For the text-containing cell, return its midpoint in [x, y] coordinate format. 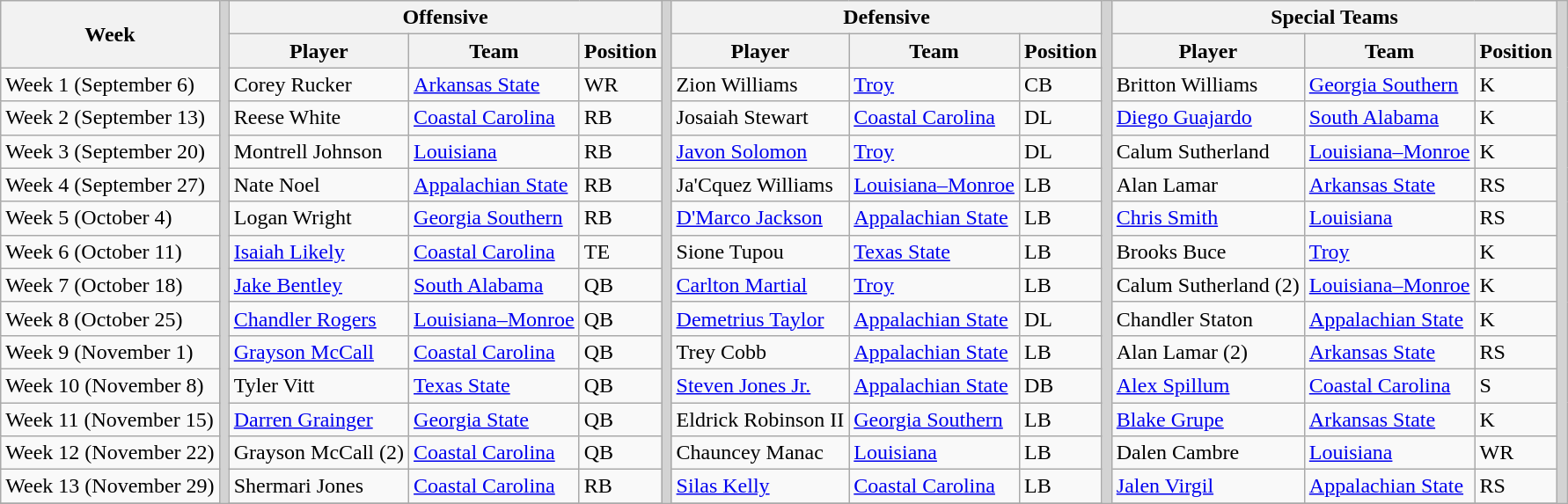
Corey Rucker [319, 84]
Special Teams [1334, 18]
Week 8 (October 25) [110, 318]
S [1516, 385]
Isaiah Likely [319, 252]
Week 9 (November 1) [110, 352]
Brooks Buce [1207, 252]
Carlton Martial [760, 285]
Defensive [887, 18]
Ja'Cquez Williams [760, 185]
Britton Williams [1207, 84]
D'Marco Jackson [760, 218]
Eldrick Robinson II [760, 420]
Javon Solomon [760, 151]
Offensive [445, 18]
Alan Lamar (2) [1207, 352]
Silas Kelly [760, 486]
TE [620, 252]
Trey Cobb [760, 352]
Week 4 (September 27) [110, 185]
Grayson McCall [319, 352]
Week 2 (September 13) [110, 118]
Week [110, 34]
Shermari Jones [319, 486]
Josaiah Stewart [760, 118]
CB [1060, 84]
Calum Sutherland (2) [1207, 285]
Alex Spillum [1207, 385]
Week 6 (October 11) [110, 252]
Nate Noel [319, 185]
Chandler Rogers [319, 318]
Week 3 (September 20) [110, 151]
Georgia State [495, 420]
Tyler Vitt [319, 385]
Reese White [319, 118]
Week 1 (September 6) [110, 84]
DB [1060, 385]
Montrell Johnson [319, 151]
Chauncey Manac [760, 453]
Dalen Cambre [1207, 453]
Zion Williams [760, 84]
Jalen Virgil [1207, 486]
Steven Jones Jr. [760, 385]
Sione Tupou [760, 252]
Grayson McCall (2) [319, 453]
Calum Sutherland [1207, 151]
Week 10 (November 8) [110, 385]
Blake Grupe [1207, 420]
Chandler Staton [1207, 318]
Week 5 (October 4) [110, 218]
Week 12 (November 22) [110, 453]
Week 11 (November 15) [110, 420]
Darren Grainger [319, 420]
Jake Bentley [319, 285]
Alan Lamar [1207, 185]
Demetrius Taylor [760, 318]
Diego Guajardo [1207, 118]
Chris Smith [1207, 218]
Week 7 (October 18) [110, 285]
Logan Wright [319, 218]
Week 13 (November 29) [110, 486]
